Find where the given text appears and provide that cell's center as [x, y] coordinate. 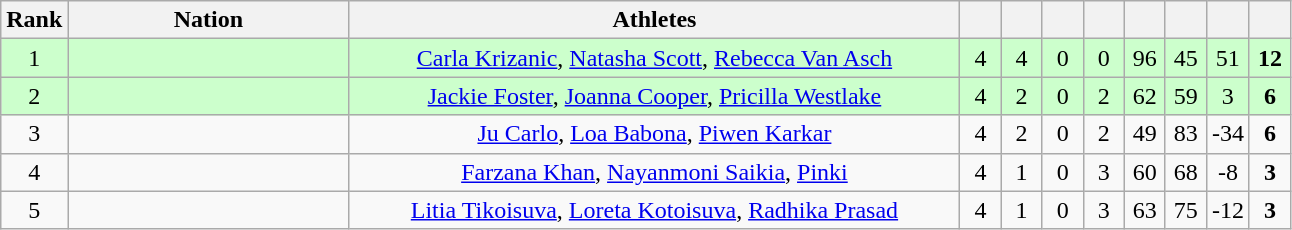
Rank [34, 20]
Farzana Khan, Nayanmoni Saikia, Pinki [654, 172]
Nation [208, 20]
51 [1228, 58]
83 [1186, 134]
Litia Tikoisuva, Loreta Kotoisuva, Radhika Prasad [654, 210]
-8 [1228, 172]
59 [1186, 96]
5 [34, 210]
75 [1186, 210]
-34 [1228, 134]
Jackie Foster, Joanna Cooper, Pricilla Westlake [654, 96]
-12 [1228, 210]
Carla Krizanic, Natasha Scott, Rebecca Van Asch [654, 58]
12 [1270, 58]
60 [1144, 172]
63 [1144, 210]
68 [1186, 172]
Athletes [654, 20]
49 [1144, 134]
45 [1186, 58]
62 [1144, 96]
96 [1144, 58]
Ju Carlo, Loa Babona, Piwen Karkar [654, 134]
